Return (x, y) of the center of cell containing provided text 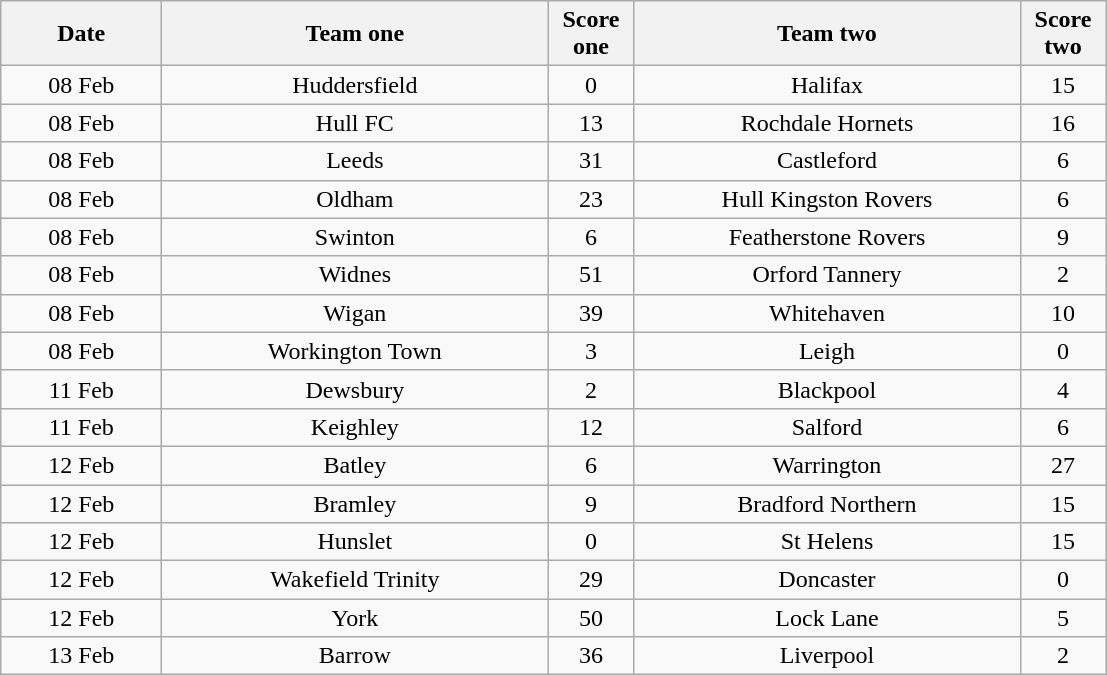
50 (591, 618)
Rochdale Hornets (827, 123)
Bradford Northern (827, 503)
27 (1063, 465)
4 (1063, 389)
Wakefield Trinity (355, 580)
Score one (591, 34)
39 (591, 313)
Huddersfield (355, 85)
Date (82, 34)
Hunslet (355, 542)
Lock Lane (827, 618)
3 (591, 351)
Hull FC (355, 123)
York (355, 618)
5 (1063, 618)
St Helens (827, 542)
Wigan (355, 313)
Orford Tannery (827, 275)
Hull Kingston Rovers (827, 199)
Salford (827, 427)
Blackpool (827, 389)
36 (591, 656)
13 Feb (82, 656)
Leigh (827, 351)
Team two (827, 34)
Halifax (827, 85)
Leeds (355, 161)
Barrow (355, 656)
Warrington (827, 465)
51 (591, 275)
Castleford (827, 161)
Whitehaven (827, 313)
Dewsbury (355, 389)
Widnes (355, 275)
Keighley (355, 427)
Team one (355, 34)
Swinton (355, 237)
13 (591, 123)
Featherstone Rovers (827, 237)
31 (591, 161)
Batley (355, 465)
10 (1063, 313)
29 (591, 580)
Oldham (355, 199)
Score two (1063, 34)
Workington Town (355, 351)
12 (591, 427)
Doncaster (827, 580)
23 (591, 199)
Bramley (355, 503)
16 (1063, 123)
Liverpool (827, 656)
